Pinpoint the cell where the given text exists, returning its [x, y] midpoint coordinate. 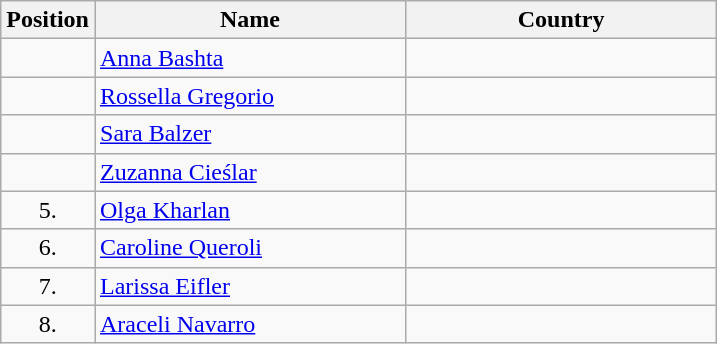
8. [48, 324]
Zuzanna Cieślar [250, 172]
Sara Balzer [250, 134]
Larissa Eifler [250, 286]
Position [48, 20]
Name [250, 20]
Araceli Navarro [250, 324]
Country [562, 20]
Caroline Queroli [250, 248]
7. [48, 286]
6. [48, 248]
Olga Kharlan [250, 210]
5. [48, 210]
Anna Bashta [250, 58]
Rossella Gregorio [250, 96]
